Identify which cell holds the provided text, then report its (x, y) central coordinate. 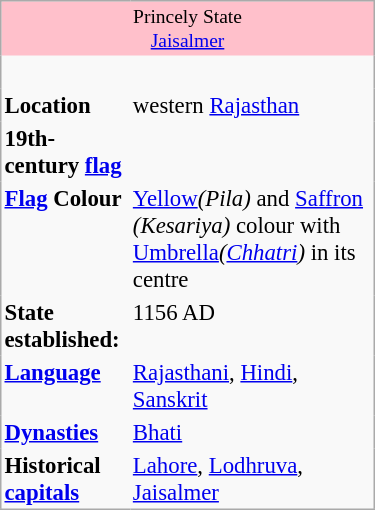
Flag Colour (66, 239)
State established: (66, 326)
Language (66, 386)
Location (66, 104)
western Rajasthan (252, 104)
Historical capitals (66, 478)
Lahore, Lodhruva, Jaisalmer (252, 478)
Princely StateJaisalmer (188, 28)
Bhati (252, 432)
Yellow(Pila) and Saffron (Kesariya) colour with Umbrella(Chhatri) in its centre (252, 239)
Rajasthani, Hindi, Sanskrit (252, 386)
Dynasties (66, 432)
1156 AD (252, 326)
19th-century flag (66, 152)
